Scan for the cell matching the given text and deliver its [x, y] coordinate at center. 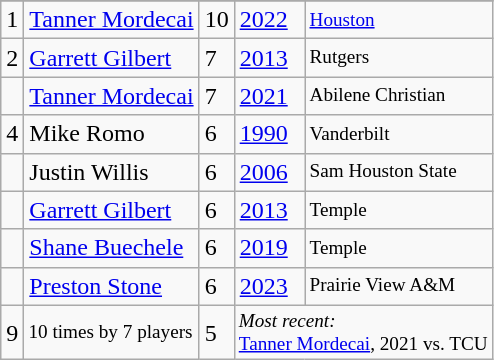
1 [12, 20]
10 [216, 20]
2021 [270, 96]
4 [12, 134]
Most recent:Tanner Mordecai, 2021 vs. TCU [363, 332]
2 [12, 58]
Abilene Christian [398, 96]
2023 [270, 286]
Rutgers [398, 58]
9 [12, 332]
Vanderbilt [398, 134]
2019 [270, 248]
5 [216, 332]
Justin Willis [112, 172]
2006 [270, 172]
Prairie View A&M [398, 286]
Preston Stone [112, 286]
10 times by 7 players [112, 332]
1990 [270, 134]
Houston [398, 20]
Shane Buechele [112, 248]
Sam Houston State [398, 172]
2022 [270, 20]
Mike Romo [112, 134]
